Pinpoint the cell where the given text exists, returning its (x, y) midpoint coordinate. 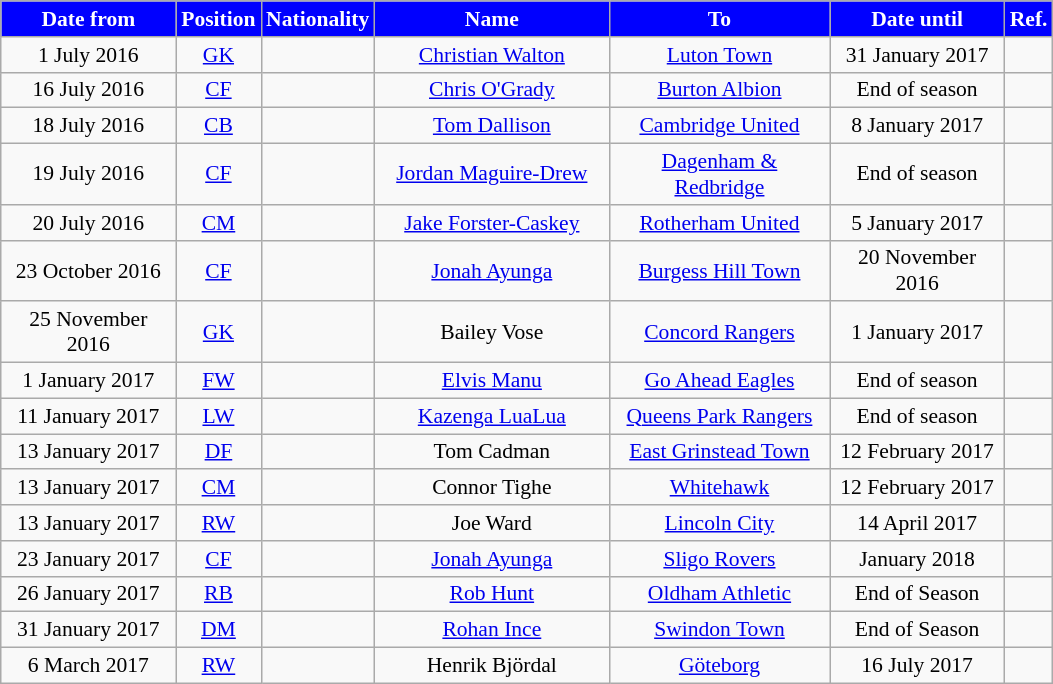
Bailey Vose (492, 332)
16 July 2017 (918, 666)
5 January 2017 (918, 223)
14 April 2017 (918, 523)
Tom Dallison (492, 126)
Name (492, 19)
26 January 2017 (88, 594)
Queens Park Rangers (719, 416)
20 November 2016 (918, 270)
Chris O'Grady (492, 90)
Whitehawk (719, 488)
Christian Walton (492, 55)
RB (218, 594)
Kazenga LuaLua (492, 416)
1 July 2016 (88, 55)
Rohan Ince (492, 630)
Swindon Town (719, 630)
Luton Town (719, 55)
Burton Albion (719, 90)
Go Ahead Eagles (719, 381)
Tom Cadman (492, 452)
19 July 2016 (88, 174)
11 January 2017 (88, 416)
Concord Rangers (719, 332)
Elvis Manu (492, 381)
20 July 2016 (88, 223)
East Grinstead Town (719, 452)
Ref. (1029, 19)
Lincoln City (719, 523)
Position (218, 19)
6 March 2017 (88, 666)
Oldham Athletic (719, 594)
LW (218, 416)
Connor Tighe (492, 488)
Date from (88, 19)
Henrik Björdal (492, 666)
January 2018 (918, 559)
Jake Forster-Caskey (492, 223)
Joe Ward (492, 523)
DM (218, 630)
DF (218, 452)
Burgess Hill Town (719, 270)
18 July 2016 (88, 126)
Rob Hunt (492, 594)
25 November 2016 (88, 332)
Cambridge United (719, 126)
Date until (918, 19)
FW (218, 381)
Dagenham & Redbridge (719, 174)
Nationality (318, 19)
8 January 2017 (918, 126)
Jordan Maguire-Drew (492, 174)
23 October 2016 (88, 270)
Rotherham United (719, 223)
CB (218, 126)
16 July 2016 (88, 90)
Göteborg (719, 666)
23 January 2017 (88, 559)
To (719, 19)
Sligo Rovers (719, 559)
